Provide the [x, y] coordinate of the cell's center where the given text is located.  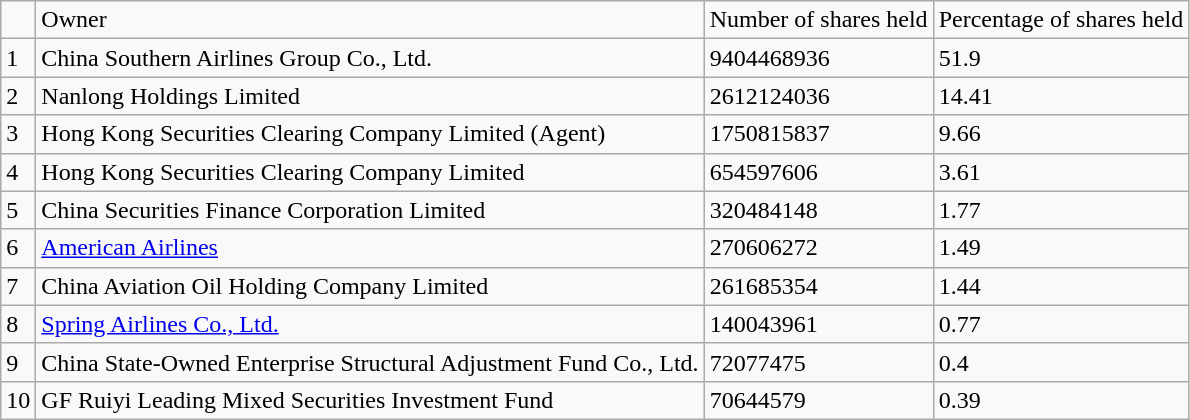
7 [18, 286]
14.41 [1061, 96]
4 [18, 172]
China Securities Finance Corporation Limited [370, 210]
72077475 [818, 362]
Percentage of shares held [1061, 20]
140043961 [818, 324]
2612124036 [818, 96]
2 [18, 96]
320484148 [818, 210]
51.9 [1061, 58]
Spring Airlines Co., Ltd. [370, 324]
China Aviation Oil Holding Company Limited [370, 286]
China Southern Airlines Group Co., Ltd. [370, 58]
0.4 [1061, 362]
Owner [370, 20]
261685354 [818, 286]
8 [18, 324]
9.66 [1061, 134]
0.39 [1061, 400]
China State-Owned Enterprise Structural Adjustment Fund Co., Ltd. [370, 362]
Hong Kong Securities Clearing Company Limited [370, 172]
10 [18, 400]
1 [18, 58]
Number of shares held [818, 20]
70644579 [818, 400]
0.77 [1061, 324]
Nanlong Holdings Limited [370, 96]
1750815837 [818, 134]
American Airlines [370, 248]
3.61 [1061, 172]
1.77 [1061, 210]
3 [18, 134]
1.49 [1061, 248]
5 [18, 210]
654597606 [818, 172]
1.44 [1061, 286]
6 [18, 248]
9 [18, 362]
GF Ruiyi Leading Mixed Securities Investment Fund [370, 400]
270606272 [818, 248]
9404468936 [818, 58]
Hong Kong Securities Clearing Company Limited (Agent) [370, 134]
